Capture the cell that displays the provided text and extract its [x, y] central coordinate. 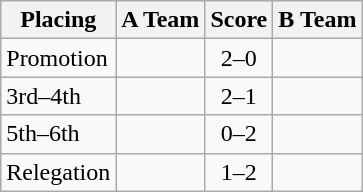
2–1 [239, 96]
2–0 [239, 58]
B Team [318, 20]
Promotion [58, 58]
Placing [58, 20]
3rd–4th [58, 96]
0–2 [239, 134]
Score [239, 20]
5th–6th [58, 134]
Relegation [58, 172]
A Team [160, 20]
1–2 [239, 172]
